Search for the cell housing the specified text and yield its (x, y) center coordinate. 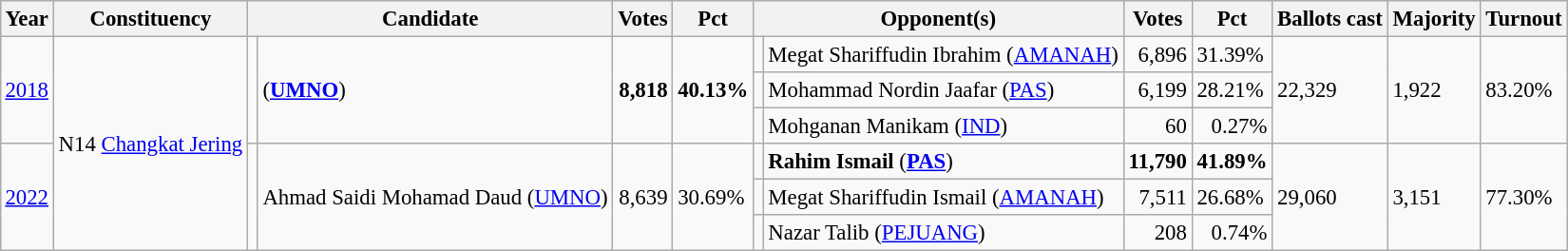
Constituency (150, 19)
8,818 (642, 89)
1,922 (1434, 89)
Opponent(s) (938, 19)
29,060 (1330, 198)
22,329 (1330, 89)
Mohganan Manikam (IND) (943, 126)
11,790 (1157, 162)
Megat Shariffudin Ibrahim (AMANAH) (943, 54)
Megat Shariffudin Ismail (AMANAH) (943, 198)
Mohammad Nordin Jaafar (PAS) (943, 90)
2022 (27, 198)
3,151 (1434, 198)
60 (1157, 126)
6,199 (1157, 90)
31.39% (1232, 54)
Turnout (1524, 19)
Ballots cast (1330, 19)
Year (27, 19)
41.89% (1232, 162)
6,896 (1157, 54)
Rahim Ismail (PAS) (943, 162)
0.74% (1232, 233)
83.20% (1524, 89)
Candidate (430, 19)
Ahmad Saidi Mohamad Daud (UMNO) (435, 198)
N14 Changkat Jering (150, 144)
(UMNO) (435, 89)
28.21% (1232, 90)
77.30% (1524, 198)
7,511 (1157, 198)
2018 (27, 89)
Majority (1434, 19)
0.27% (1232, 126)
26.68% (1232, 198)
208 (1157, 233)
40.13% (713, 89)
30.69% (713, 198)
Nazar Talib (PEJUANG) (943, 233)
8,639 (642, 198)
